Return [x, y] of the center of cell containing provided text 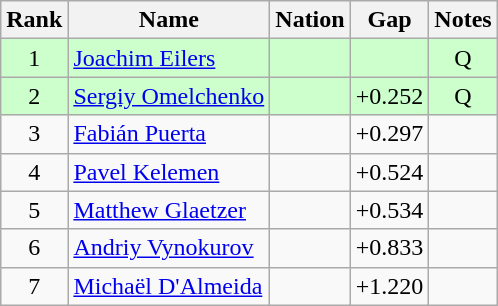
6 [34, 248]
5 [34, 210]
3 [34, 134]
Andriy Vynokurov [169, 248]
Michaël D'Almeida [169, 286]
4 [34, 172]
Name [169, 20]
Pavel Kelemen [169, 172]
+1.220 [390, 286]
+0.534 [390, 210]
2 [34, 96]
1 [34, 58]
+0.833 [390, 248]
Nation [310, 20]
Notes [463, 20]
Fabián Puerta [169, 134]
Joachim Eilers [169, 58]
Gap [390, 20]
+0.297 [390, 134]
Rank [34, 20]
+0.524 [390, 172]
Sergiy Omelchenko [169, 96]
7 [34, 286]
+0.252 [390, 96]
Matthew Glaetzer [169, 210]
